Return [x, y] of the center of cell containing provided text 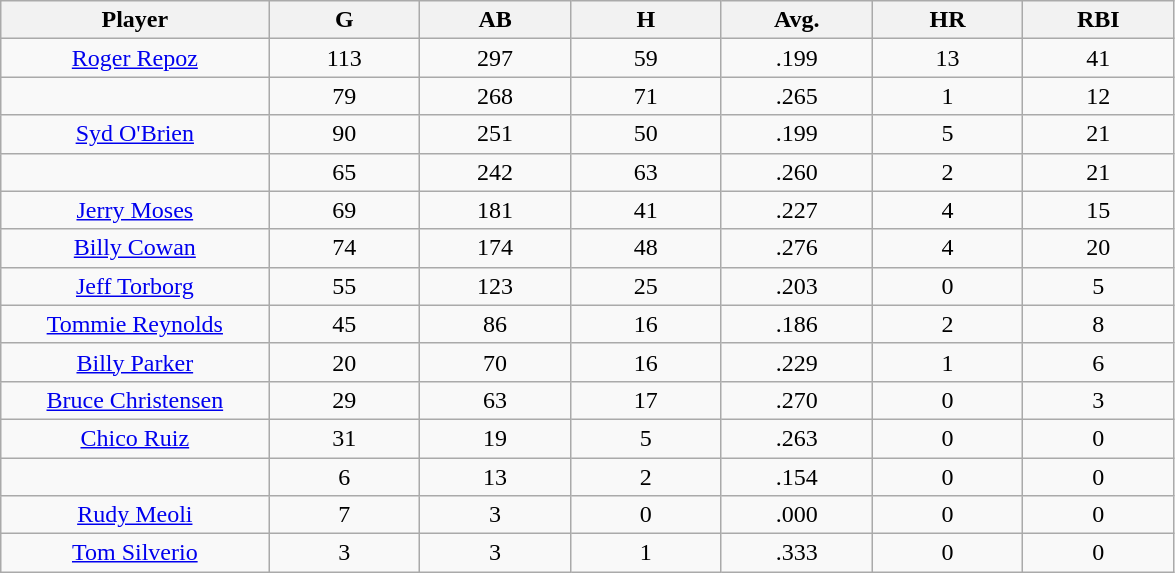
Jerry Moses [135, 210]
29 [344, 400]
Jeff Torborg [135, 286]
174 [496, 248]
251 [496, 134]
Avg. [796, 20]
7 [344, 515]
Bruce Christensen [135, 400]
123 [496, 286]
.229 [796, 362]
65 [344, 172]
17 [646, 400]
.154 [796, 477]
.186 [796, 324]
242 [496, 172]
.227 [796, 210]
.263 [796, 438]
113 [344, 58]
RBI [1098, 20]
25 [646, 286]
50 [646, 134]
Tom Silverio [135, 553]
8 [1098, 324]
31 [344, 438]
86 [496, 324]
H [646, 20]
268 [496, 96]
71 [646, 96]
.203 [796, 286]
48 [646, 248]
12 [1098, 96]
Billy Parker [135, 362]
.333 [796, 553]
AB [496, 20]
.276 [796, 248]
.265 [796, 96]
.260 [796, 172]
55 [344, 286]
HR [948, 20]
.270 [796, 400]
Rudy Meoli [135, 515]
19 [496, 438]
Tommie Reynolds [135, 324]
Chico Ruiz [135, 438]
45 [344, 324]
90 [344, 134]
74 [344, 248]
297 [496, 58]
15 [1098, 210]
Billy Cowan [135, 248]
69 [344, 210]
Player [135, 20]
70 [496, 362]
79 [344, 96]
Syd O'Brien [135, 134]
G [344, 20]
.000 [796, 515]
59 [646, 58]
181 [496, 210]
Roger Repoz [135, 58]
